Scan for the cell matching the given text and deliver its [x, y] coordinate at center. 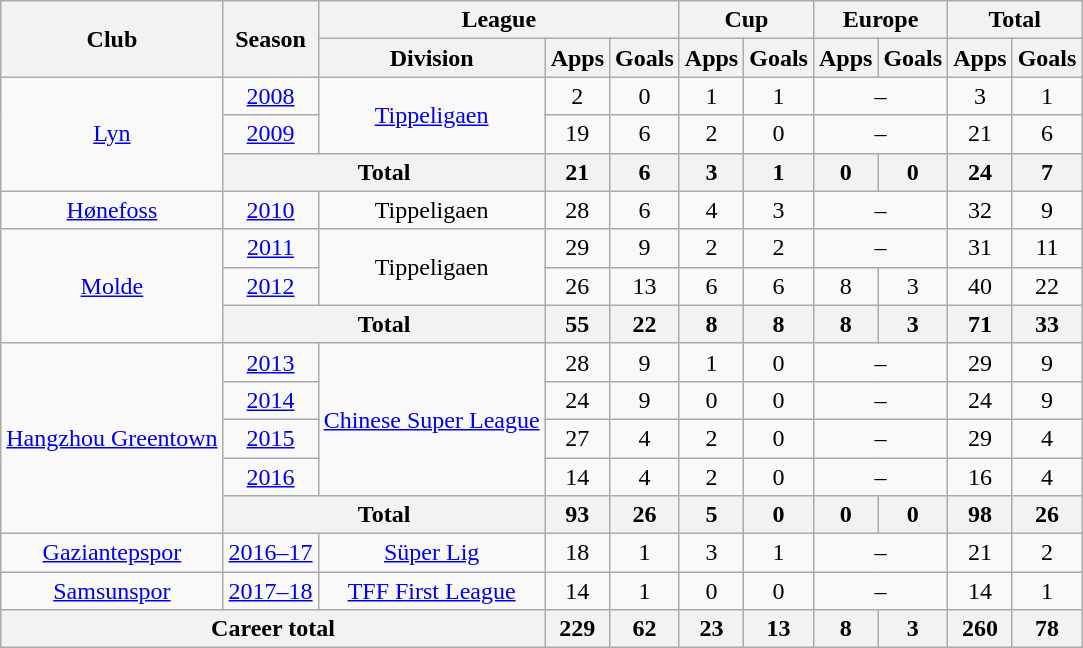
Career total [273, 629]
2012 [270, 286]
Europe [880, 20]
Hangzhou Greentown [112, 438]
TFF First League [432, 591]
2009 [270, 134]
Gaziantepspor [112, 553]
2014 [270, 400]
32 [980, 210]
Chinese Super League [432, 419]
2010 [270, 210]
62 [645, 629]
229 [577, 629]
7 [1047, 172]
Molde [112, 286]
2013 [270, 362]
2008 [270, 96]
23 [711, 629]
Club [112, 39]
5 [711, 515]
League [498, 20]
Lyn [112, 134]
11 [1047, 248]
55 [577, 324]
93 [577, 515]
18 [577, 553]
16 [980, 477]
Samsunspor [112, 591]
31 [980, 248]
33 [1047, 324]
Division [432, 58]
27 [577, 438]
Season [270, 39]
40 [980, 286]
Süper Lig [432, 553]
98 [980, 515]
2011 [270, 248]
260 [980, 629]
2016–17 [270, 553]
2016 [270, 477]
Cup [746, 20]
71 [980, 324]
19 [577, 134]
2015 [270, 438]
Hønefoss [112, 210]
78 [1047, 629]
2017–18 [270, 591]
